Determine the [X, Y] coordinate at the center of the cell enclosing the given text.  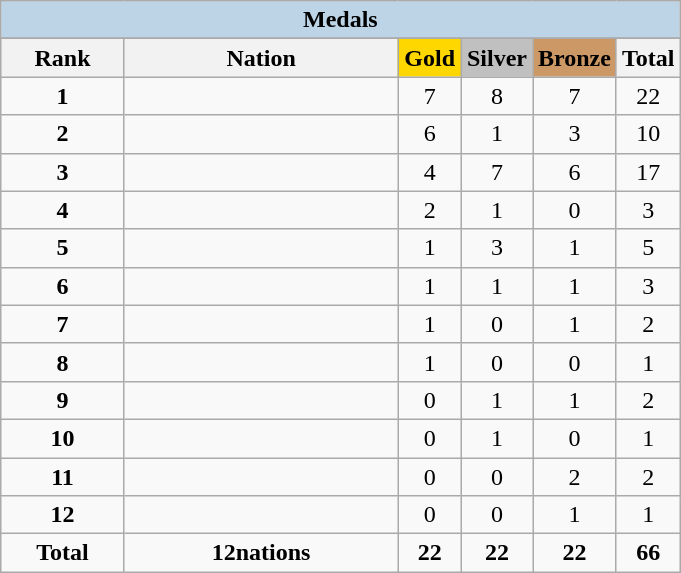
Gold [430, 58]
Bronze [574, 58]
17 [648, 172]
Rank [63, 58]
66 [648, 553]
11 [63, 477]
12 [63, 515]
Silver [496, 58]
9 [63, 400]
Nation [261, 58]
Medals [340, 20]
12nations [261, 553]
